Capture the cell that displays the provided text and extract its (X, Y) central coordinate. 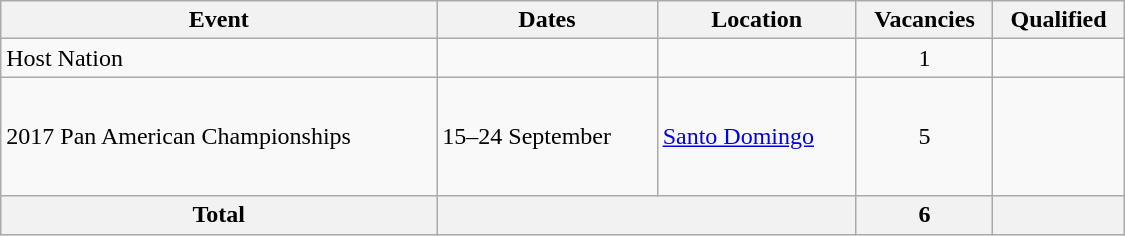
1 (924, 58)
Location (756, 20)
Event (219, 20)
Vacancies (924, 20)
2017 Pan American Championships (219, 136)
Host Nation (219, 58)
Qualified (1058, 20)
5 (924, 136)
Total (219, 215)
Dates (547, 20)
6 (924, 215)
Santo Domingo (756, 136)
15–24 September (547, 136)
